From the cell containing the given text, extract its center point as (X, Y) coordinate. 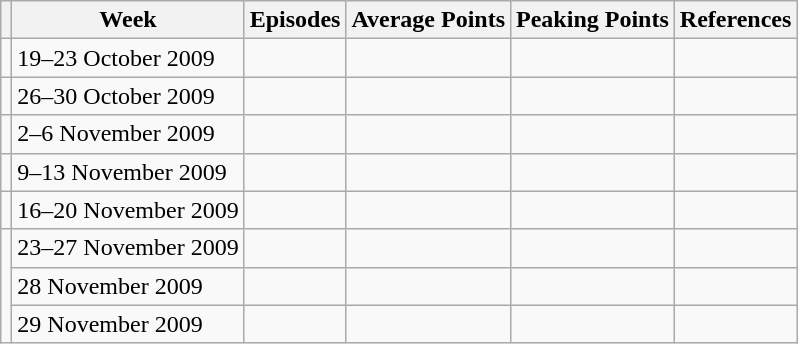
16–20 November 2009 (128, 210)
References (736, 20)
Average Points (428, 20)
2–6 November 2009 (128, 134)
23–27 November 2009 (128, 248)
28 November 2009 (128, 286)
Peaking Points (593, 20)
9–13 November 2009 (128, 172)
29 November 2009 (128, 324)
Episodes (295, 20)
26–30 October 2009 (128, 96)
19–23 October 2009 (128, 58)
Week (128, 20)
